Search for the cell housing the specified text and yield its (x, y) center coordinate. 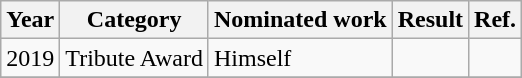
Tribute Award (134, 58)
Himself (300, 58)
Ref. (496, 20)
Category (134, 20)
Result (430, 20)
Nominated work (300, 20)
2019 (30, 58)
Year (30, 20)
